Scan for the cell matching the given text and deliver its (x, y) coordinate at center. 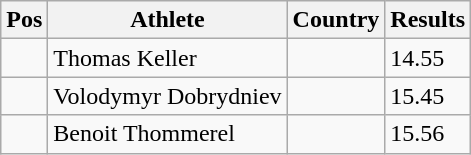
15.56 (428, 134)
Volodymyr Dobrydniev (168, 96)
Thomas Keller (168, 58)
15.45 (428, 96)
Country (336, 20)
14.55 (428, 58)
Results (428, 20)
Benoit Thommerel (168, 134)
Athlete (168, 20)
Pos (24, 20)
